Extract the [x, y] coordinate from the center of the cell holding the provided text.  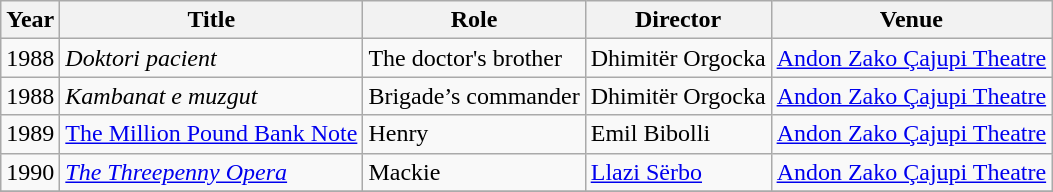
The doctor's brother [474, 58]
Mackie [474, 172]
1989 [30, 134]
Emil Bibolli [678, 134]
Henry [474, 134]
Year [30, 20]
The Threepenny Opera [212, 172]
Llazi Sërbo [678, 172]
Doktori pacient [212, 58]
Role [474, 20]
Brigade’s commander [474, 96]
1990 [30, 172]
Title [212, 20]
Venue [912, 20]
The Million Pound Bank Note [212, 134]
Kambanat e muzgut [212, 96]
Director [678, 20]
